Pinpoint the cell where the given text exists, returning its [x, y] midpoint coordinate. 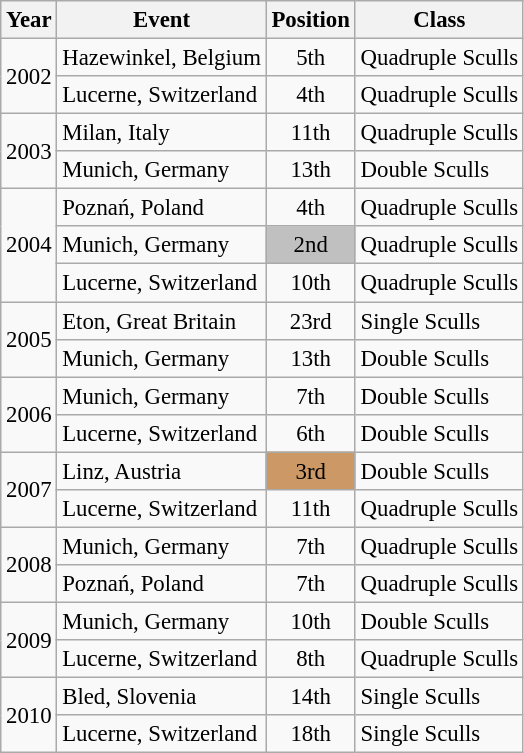
2nd [310, 245]
8th [310, 659]
Eton, Great Britain [162, 321]
Event [162, 20]
5th [310, 58]
Hazewinkel, Belgium [162, 58]
6th [310, 433]
Year [29, 20]
Linz, Austria [162, 471]
2009 [29, 640]
Milan, Italy [162, 133]
2006 [29, 414]
2007 [29, 490]
2008 [29, 564]
2002 [29, 76]
2004 [29, 246]
3rd [310, 471]
18th [310, 734]
2010 [29, 716]
Position [310, 20]
23rd [310, 321]
2005 [29, 340]
Class [439, 20]
Bled, Slovenia [162, 697]
2003 [29, 152]
14th [310, 697]
